Provide the [X, Y] coordinate of the cell's center where the given text is located.  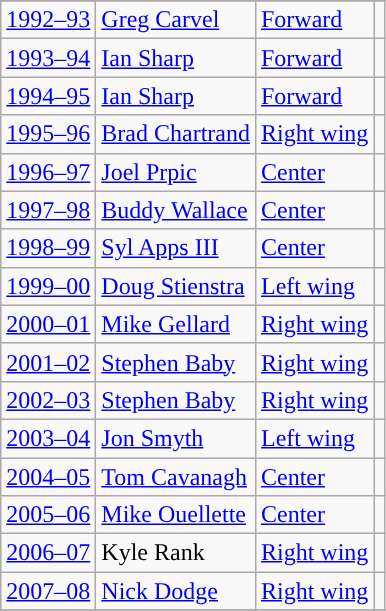
2004–05 [48, 477]
2005–06 [48, 515]
Kyle Rank [176, 553]
Brad Chartrand [176, 134]
Nick Dodge [176, 591]
Mike Gellard [176, 324]
1996–97 [48, 172]
Jon Smyth [176, 438]
2002–03 [48, 400]
2006–07 [48, 553]
1993–94 [48, 58]
2003–04 [48, 438]
1998–99 [48, 248]
Mike Ouellette [176, 515]
2001–02 [48, 362]
1992–93 [48, 20]
1999–00 [48, 286]
Joel Prpic [176, 172]
Tom Cavanagh [176, 477]
Syl Apps III [176, 248]
Greg Carvel [176, 20]
2000–01 [48, 324]
Buddy Wallace [176, 210]
1997–98 [48, 210]
2007–08 [48, 591]
1995–96 [48, 134]
1994–95 [48, 96]
Doug Stienstra [176, 286]
